Detect which cell encompasses the target text, then output its (x, y) center coordinate. 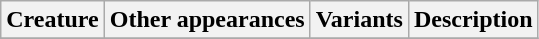
Other appearances (207, 20)
Variants (359, 20)
Description (473, 20)
Creature (52, 20)
